Detect which cell encompasses the target text, then output its (X, Y) center coordinate. 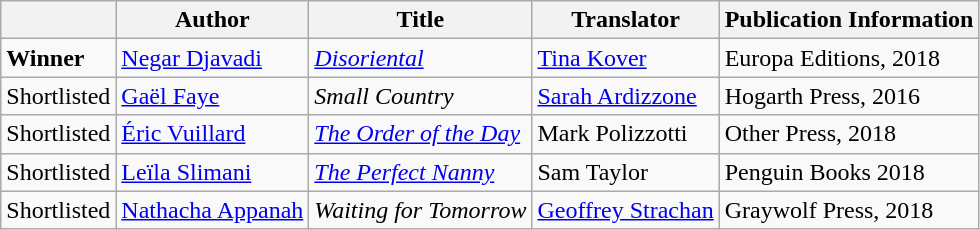
Translator (626, 20)
Tina Kover (626, 58)
Europa Editions, 2018 (849, 58)
Penguin Books 2018 (849, 172)
Hogarth Press, 2016 (849, 96)
Leïla Slimani (212, 172)
Publication Information (849, 20)
Author (212, 20)
Waiting for Tomorrow (420, 210)
Graywolf Press, 2018 (849, 210)
The Perfect Nanny (420, 172)
Sam Taylor (626, 172)
The Order of the Day (420, 134)
Winner (58, 58)
Sarah Ardizzone (626, 96)
Geoffrey Strachan (626, 210)
Nathacha Appanah (212, 210)
Mark Polizzotti (626, 134)
Title (420, 20)
Negar Djavadi (212, 58)
Small Country (420, 96)
Disoriental (420, 58)
Gaël Faye (212, 96)
Other Press, 2018 (849, 134)
Éric Vuillard (212, 134)
